From the cell containing the given text, extract its center point as [X, Y] coordinate. 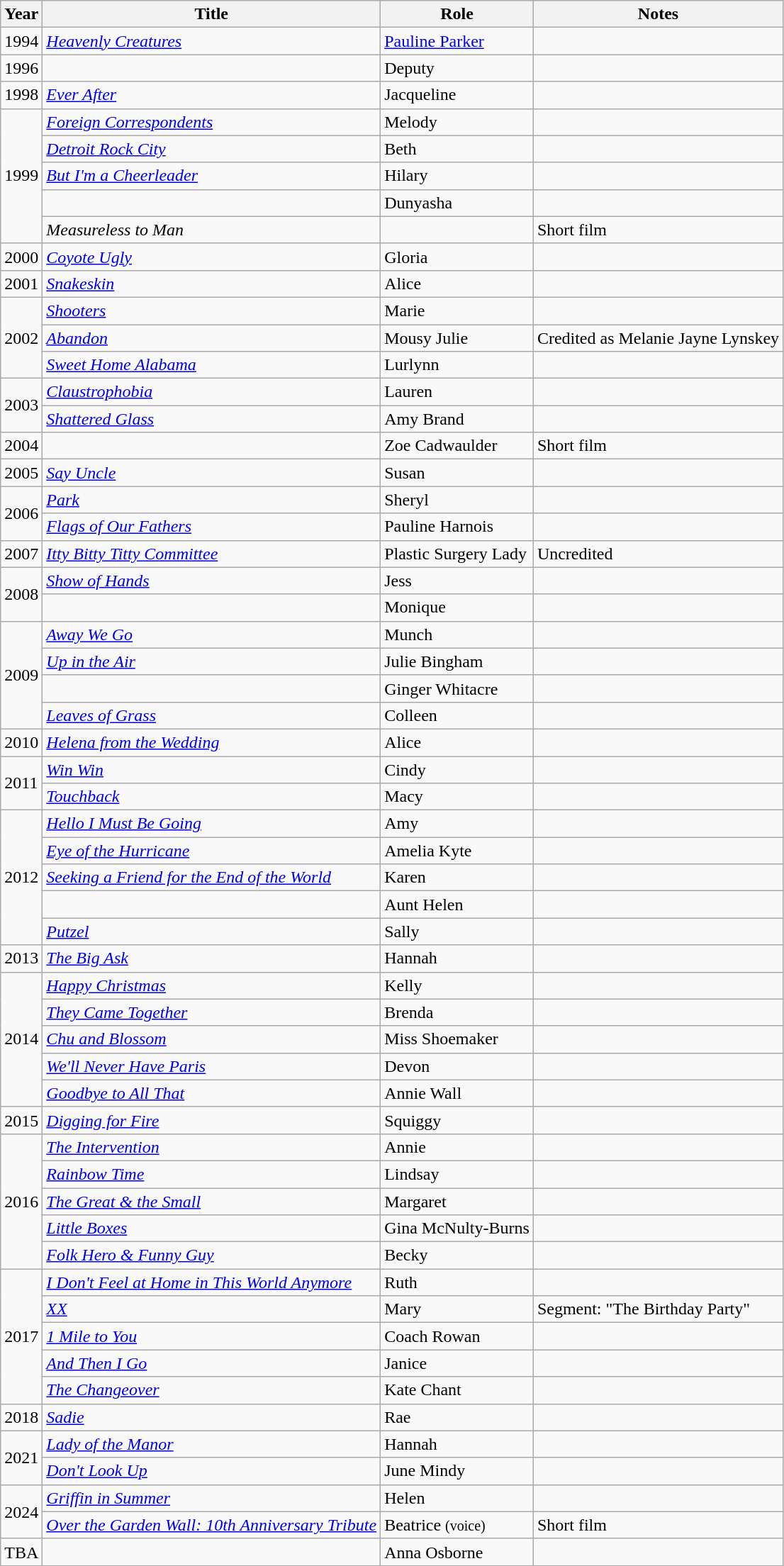
Kate Chant [457, 1390]
2018 [21, 1417]
Segment: "The Birthday Party" [658, 1309]
Dunyasha [457, 203]
Beth [457, 149]
Deputy [457, 68]
Brenda [457, 1012]
Up in the Air [211, 661]
Putzel [211, 932]
I Don't Feel at Home in This World Anymore [211, 1282]
Mary [457, 1309]
June Mindy [457, 1471]
Ever After [211, 95]
Jess [457, 581]
Zoe Cadwaulder [457, 446]
1998 [21, 95]
2014 [21, 1039]
Goodbye to All That [211, 1093]
Measureless to Man [211, 230]
Julie Bingham [457, 661]
Chu and Blossom [211, 1039]
2015 [21, 1120]
TBA [21, 1552]
1 Mile to You [211, 1336]
Itty Bitty Titty Committee [211, 554]
Pauline Parker [457, 41]
Show of Hands [211, 581]
Monique [457, 608]
1996 [21, 68]
2009 [21, 675]
Pauline Harnois [457, 527]
Colleen [457, 715]
Rainbow Time [211, 1174]
Abandon [211, 338]
Away We Go [211, 634]
Year [21, 14]
2024 [21, 1511]
Claustrophobia [211, 392]
Macy [457, 797]
Cindy [457, 769]
They Came Together [211, 1012]
Lindsay [457, 1174]
1994 [21, 41]
Heavenly Creatures [211, 41]
2002 [21, 337]
Aunt Helen [457, 905]
Ginger Whitacre [457, 688]
Margaret [457, 1202]
Beatrice (voice) [457, 1525]
Over the Garden Wall: 10th Anniversary Tribute [211, 1525]
2017 [21, 1336]
Eye of the Hurricane [211, 851]
Park [211, 500]
The Big Ask [211, 958]
The Great & the Small [211, 1202]
Shattered Glass [211, 419]
2007 [21, 554]
1999 [21, 176]
Sadie [211, 1417]
Squiggy [457, 1120]
2004 [21, 446]
Gloria [457, 257]
Title [211, 14]
Melody [457, 122]
2003 [21, 406]
Uncredited [658, 554]
Helen [457, 1498]
Amelia Kyte [457, 851]
2010 [21, 742]
Coach Rowan [457, 1336]
Plastic Surgery Lady [457, 554]
2005 [21, 473]
We'll Never Have Paris [211, 1066]
Lurlynn [457, 365]
Credited as Melanie Jayne Lynskey [658, 338]
Karen [457, 878]
Digging for Fire [211, 1120]
Kelly [457, 985]
Helena from the Wedding [211, 742]
Role [457, 14]
But I'm a Cheerleader [211, 176]
2001 [21, 284]
Sweet Home Alabama [211, 365]
The Intervention [211, 1147]
Mousy Julie [457, 338]
Susan [457, 473]
Sheryl [457, 500]
Annie [457, 1147]
Flags of Our Fathers [211, 527]
And Then I Go [211, 1363]
Hello I Must Be Going [211, 824]
Say Uncle [211, 473]
Snakeskin [211, 284]
Coyote Ugly [211, 257]
2021 [21, 1458]
Win Win [211, 769]
Marie [457, 311]
Jacqueline [457, 95]
Little Boxes [211, 1229]
Detroit Rock City [211, 149]
2012 [21, 878]
Lady of the Manor [211, 1444]
2013 [21, 958]
Munch [457, 634]
Becky [457, 1255]
Seeking a Friend for the End of the World [211, 878]
2006 [21, 513]
Anna Osborne [457, 1552]
Lauren [457, 392]
Shooters [211, 311]
Annie Wall [457, 1093]
Rae [457, 1417]
Notes [658, 14]
Touchback [211, 797]
2016 [21, 1201]
2008 [21, 594]
Leaves of Grass [211, 715]
Foreign Correspondents [211, 122]
2011 [21, 783]
The Changeover [211, 1390]
Folk Hero & Funny Guy [211, 1255]
XX [211, 1309]
2000 [21, 257]
Happy Christmas [211, 985]
Gina McNulty-Burns [457, 1229]
Ruth [457, 1282]
Sally [457, 932]
Amy Brand [457, 419]
Amy [457, 824]
Don't Look Up [211, 1471]
Devon [457, 1066]
Griffin in Summer [211, 1498]
Miss Shoemaker [457, 1039]
Hilary [457, 176]
Janice [457, 1363]
